Locate the cell with the specified text and output its (X, Y) center coordinate. 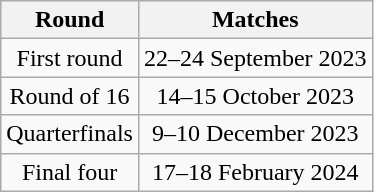
Final four (70, 172)
14–15 October 2023 (255, 96)
Quarterfinals (70, 134)
9–10 December 2023 (255, 134)
22–24 September 2023 (255, 58)
Matches (255, 20)
17–18 February 2024 (255, 172)
First round (70, 58)
Round of 16 (70, 96)
Round (70, 20)
